Identify which cell holds the provided text, then report its (X, Y) central coordinate. 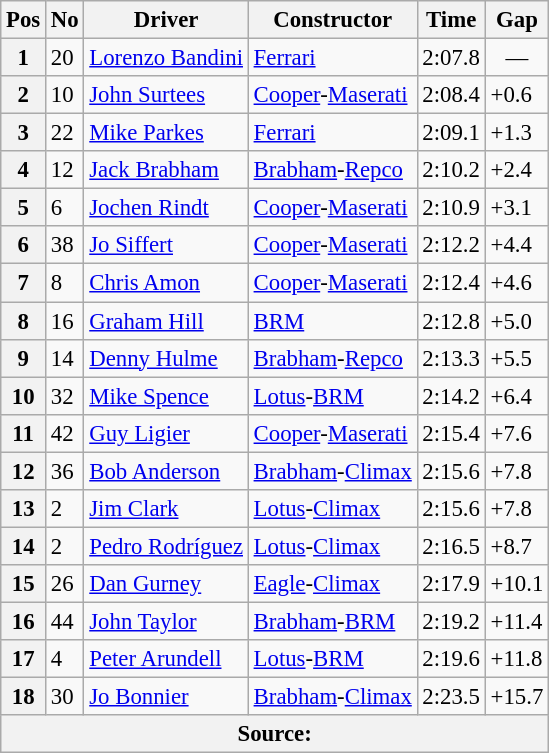
2:19.6 (451, 659)
17 (24, 659)
Eagle-Climax (332, 584)
+4.6 (516, 283)
+2.4 (516, 170)
13 (24, 509)
2:09.1 (451, 133)
18 (24, 697)
2:07.8 (451, 58)
+11.4 (516, 621)
38 (65, 245)
32 (65, 396)
30 (65, 697)
2:12.8 (451, 321)
Mike Spence (166, 396)
2:08.4 (451, 95)
BRM (332, 321)
+5.5 (516, 358)
+1.3 (516, 133)
John Surtees (166, 95)
— (516, 58)
Dan Gurney (166, 584)
+6.4 (516, 396)
2:15.4 (451, 433)
Denny Hulme (166, 358)
22 (65, 133)
2:19.2 (451, 621)
Gap (516, 20)
+4.4 (516, 245)
Bob Anderson (166, 471)
11 (24, 433)
20 (65, 58)
36 (65, 471)
Peter Arundell (166, 659)
2:14.2 (451, 396)
+15.7 (516, 697)
Jo Siffert (166, 245)
+7.6 (516, 433)
Time (451, 20)
9 (24, 358)
Pos (24, 20)
Mike Parkes (166, 133)
42 (65, 433)
26 (65, 584)
2:10.2 (451, 170)
+5.0 (516, 321)
Guy Ligier (166, 433)
2:13.3 (451, 358)
Jack Brabham (166, 170)
1 (24, 58)
Pedro Rodríguez (166, 546)
44 (65, 621)
+0.6 (516, 95)
Source: (275, 734)
+11.8 (516, 659)
+10.1 (516, 584)
2:16.5 (451, 546)
No (65, 20)
2:12.4 (451, 283)
John Taylor (166, 621)
Constructor (332, 20)
Lorenzo Bandini (166, 58)
15 (24, 584)
Driver (166, 20)
2:12.2 (451, 245)
Chris Amon (166, 283)
3 (24, 133)
5 (24, 208)
7 (24, 283)
2:17.9 (451, 584)
Jo Bonnier (166, 697)
Graham Hill (166, 321)
2:10.9 (451, 208)
+8.7 (516, 546)
Jochen Rindt (166, 208)
Brabham-BRM (332, 621)
+3.1 (516, 208)
Jim Clark (166, 509)
2:23.5 (451, 697)
